Provide the (X, Y) coordinate of the cell's center where the given text is located.  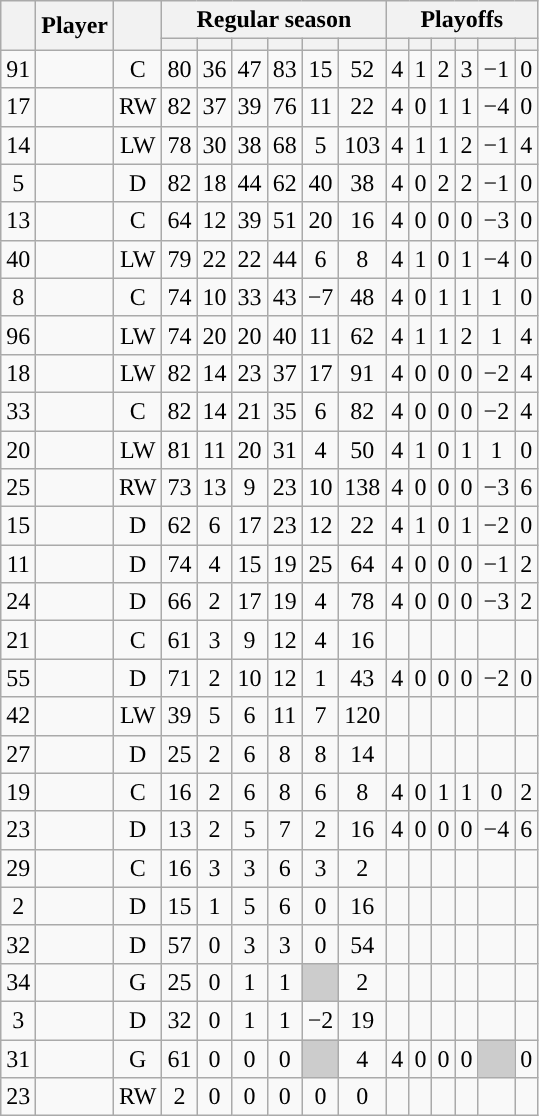
81 (180, 449)
96 (18, 335)
71 (180, 678)
50 (362, 449)
34 (18, 982)
76 (284, 107)
51 (284, 221)
30 (214, 145)
24 (18, 602)
Playoffs (462, 20)
36 (214, 69)
66 (180, 602)
Regular season (274, 20)
35 (284, 411)
−7 (320, 297)
79 (180, 259)
42 (18, 716)
Player (75, 26)
80 (180, 69)
54 (362, 944)
138 (362, 488)
120 (362, 716)
83 (284, 69)
48 (362, 297)
103 (362, 145)
47 (250, 69)
52 (362, 69)
29 (18, 868)
27 (18, 754)
68 (284, 145)
73 (180, 488)
55 (18, 678)
57 (180, 944)
